Return (X, Y) of the center of cell containing provided text 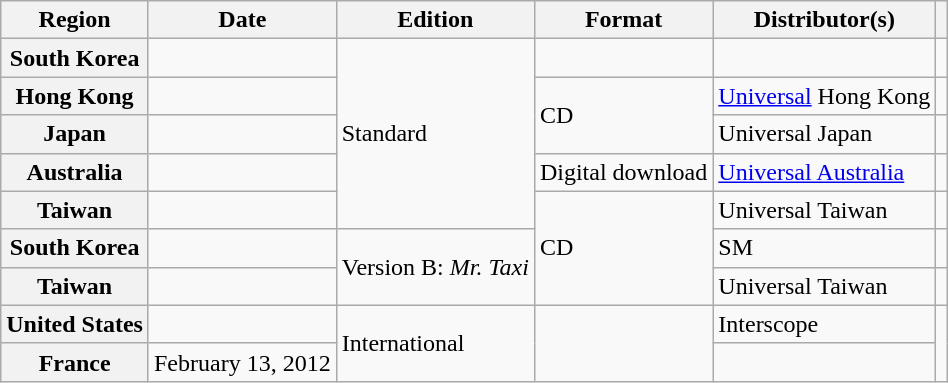
Date (242, 20)
Universal Australia (824, 172)
Digital download (623, 172)
Standard (435, 134)
SM (824, 248)
International (435, 343)
Format (623, 20)
Region (75, 20)
Distributor(s) (824, 20)
Interscope (824, 324)
Australia (75, 172)
Edition (435, 20)
France (75, 362)
Version B: Mr. Taxi (435, 267)
Japan (75, 134)
Universal Japan (824, 134)
United States (75, 324)
Hong Kong (75, 96)
February 13, 2012 (242, 362)
Universal Hong Kong (824, 96)
